Locate the cell with the specified text and output its (X, Y) center coordinate. 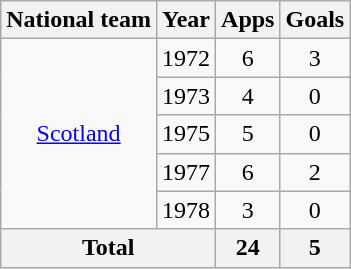
National team (79, 20)
Year (186, 20)
Total (108, 248)
1975 (186, 134)
Goals (315, 20)
1973 (186, 96)
1977 (186, 172)
1972 (186, 58)
2 (315, 172)
4 (248, 96)
24 (248, 248)
Scotland (79, 134)
1978 (186, 210)
Apps (248, 20)
